Search for the cell housing the specified text and yield its [x, y] center coordinate. 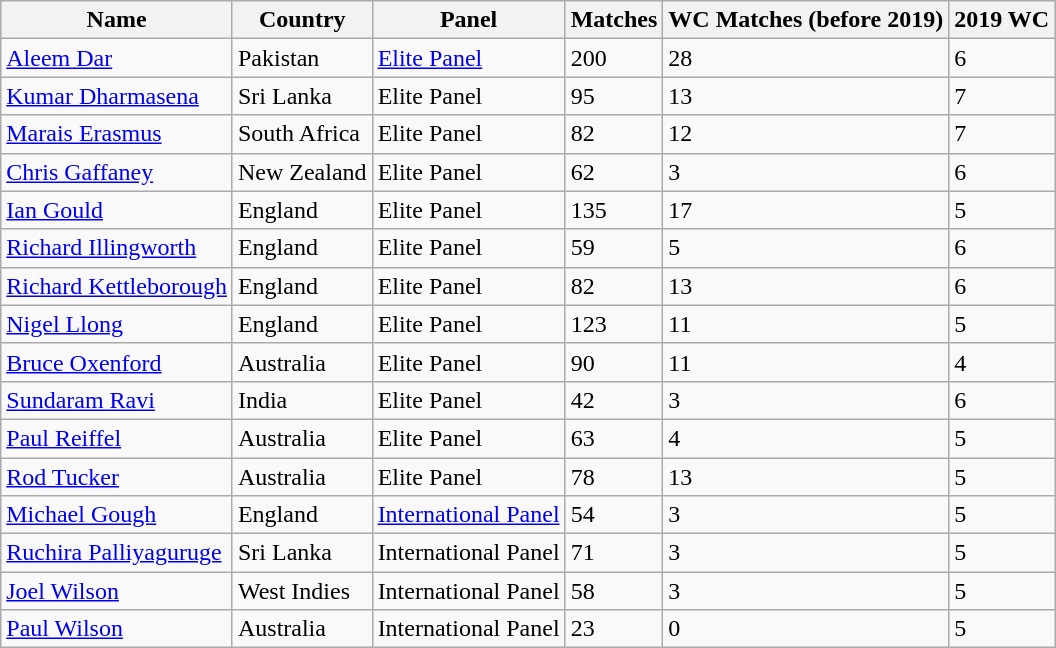
200 [614, 58]
58 [614, 591]
12 [806, 134]
New Zealand [302, 172]
Kumar Dharmasena [117, 96]
Chris Gaffaney [117, 172]
Paul Reiffel [117, 438]
WC Matches (before 2019) [806, 20]
South Africa [302, 134]
Richard Kettleborough [117, 286]
28 [806, 58]
Richard Illingworth [117, 248]
Paul Wilson [117, 629]
Ruchira Palliyaguruge [117, 553]
17 [806, 210]
71 [614, 553]
Joel Wilson [117, 591]
78 [614, 477]
Panel [468, 20]
Michael Gough [117, 515]
India [302, 400]
West Indies [302, 591]
63 [614, 438]
42 [614, 400]
59 [614, 248]
Nigel Llong [117, 324]
135 [614, 210]
Sundaram Ravi [117, 400]
90 [614, 362]
Matches [614, 20]
Aleem Dar [117, 58]
Marais Erasmus [117, 134]
Name [117, 20]
2019 WC [1002, 20]
95 [614, 96]
Ian Gould [117, 210]
54 [614, 515]
Pakistan [302, 58]
23 [614, 629]
Bruce Oxenford [117, 362]
62 [614, 172]
Country [302, 20]
0 [806, 629]
Rod Tucker [117, 477]
123 [614, 324]
